Return the [X, Y] coordinate for the center point of the cell that contains the specified text.  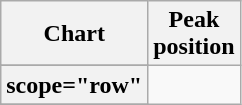
Chart [74, 34]
Peakposition [194, 34]
scope="row" [74, 85]
